Find where the given text appears and provide that cell's center as [X, Y] coordinate. 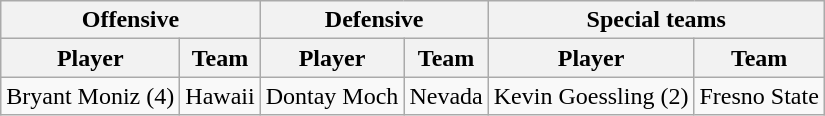
Defensive [374, 20]
Dontay Moch [332, 96]
Kevin Goessling (2) [591, 96]
Nevada [446, 96]
Special teams [656, 20]
Fresno State [759, 96]
Offensive [130, 20]
Hawaii [220, 96]
Bryant Moniz (4) [90, 96]
